Identify which cell holds the provided text, then report its (X, Y) central coordinate. 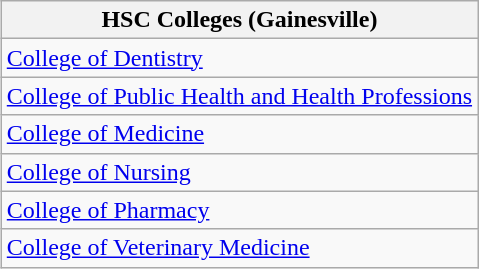
College of Medicine (239, 134)
College of Nursing (239, 172)
College of Dentistry (239, 58)
College of Public Health and Health Professions (239, 96)
HSC Colleges (Gainesville) (239, 20)
College of Veterinary Medicine (239, 248)
College of Pharmacy (239, 210)
